Return the (x, y) coordinate for the center point of the cell that contains the specified text.  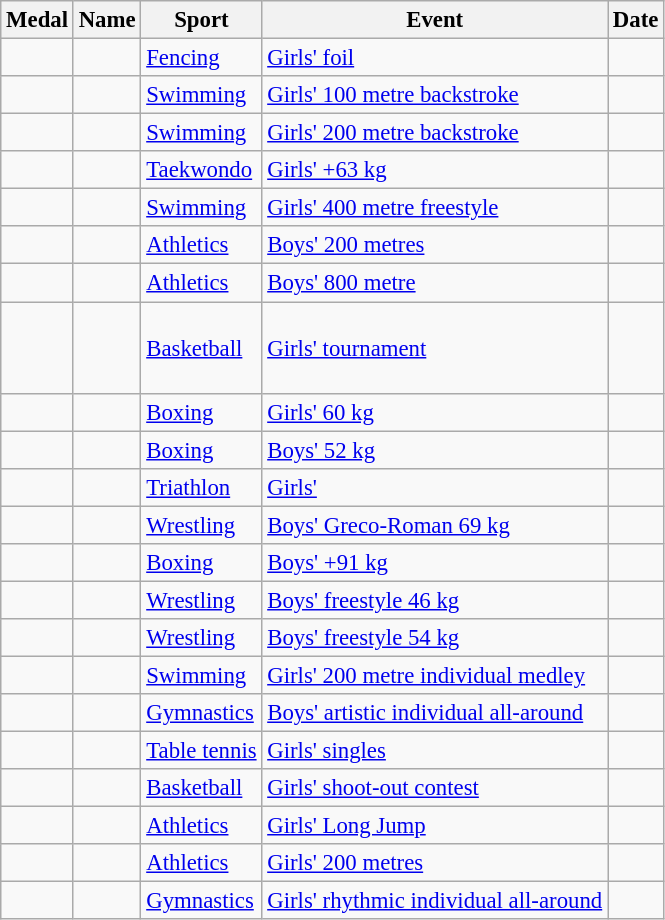
Boys' artistic individual all-around (435, 713)
Girls' (435, 487)
Boys' freestyle 54 kg (435, 638)
Girls' +63 kg (435, 170)
Girls' foil (435, 58)
Boys' Greco-Roman 69 kg (435, 525)
Boys' 200 metres (435, 245)
Date (636, 20)
Girls' 100 metre backstroke (435, 95)
Boys' 52 kg (435, 450)
Name (107, 20)
Girls' tournament (435, 348)
Medal (38, 20)
Taekwondo (202, 170)
Girls' 60 kg (435, 412)
Table tennis (202, 751)
Sport (202, 20)
Girls' 200 metres (435, 863)
Boys' +91 kg (435, 563)
Boys' 800 metre (435, 283)
Girls' 200 metre individual medley (435, 675)
Girls' shoot-out contest (435, 788)
Girls' rhythmic individual all-around (435, 901)
Event (435, 20)
Boys' freestyle 46 kg (435, 600)
Girls' Long Jump (435, 826)
Fencing (202, 58)
Girls' 400 metre freestyle (435, 208)
Triathlon (202, 487)
Girls' 200 metre backstroke (435, 133)
Girls' singles (435, 751)
